Locate the cell with the specified text and output its (x, y) center coordinate. 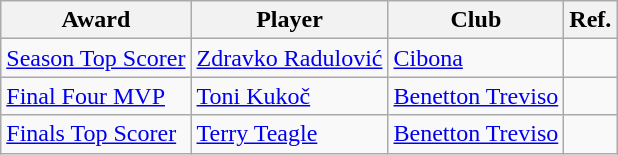
Finals Top Scorer (96, 134)
Terry Teagle (290, 134)
Season Top Scorer (96, 58)
Cibona (476, 58)
Final Four MVP (96, 96)
Club (476, 20)
Award (96, 20)
Toni Kukoč (290, 96)
Ref. (590, 20)
Zdravko Radulović (290, 58)
Player (290, 20)
